Identify which cell holds the provided text, then report its [X, Y] central coordinate. 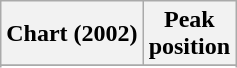
Peakposition [189, 34]
Chart (2002) [72, 34]
